Provide the (X, Y) coordinate of the cell's center where the given text is located.  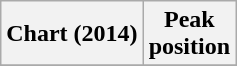
Chart (2014) (72, 34)
Peakposition (189, 34)
